Return (X, Y) of the center of cell containing provided text 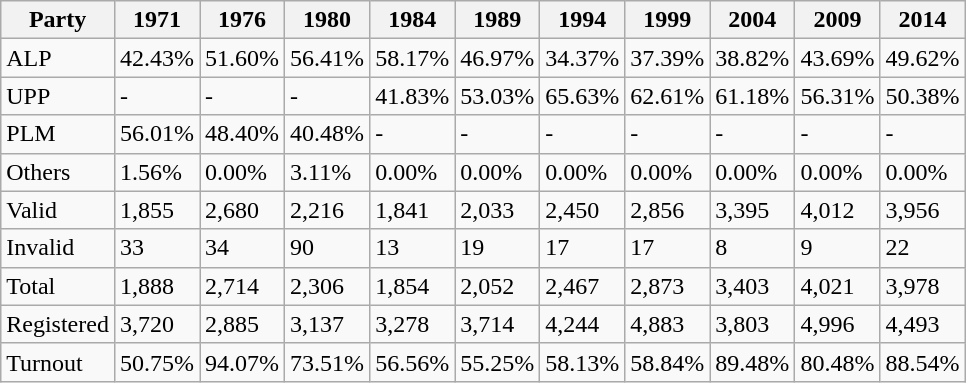
2,052 (498, 286)
3,978 (922, 286)
2,856 (668, 210)
43.69% (838, 58)
3,395 (752, 210)
3,714 (498, 324)
3.11% (328, 172)
Total (58, 286)
49.62% (922, 58)
2004 (752, 20)
ALP (58, 58)
62.61% (668, 96)
9 (838, 248)
58.17% (412, 58)
2014 (922, 20)
2,680 (242, 210)
2,033 (498, 210)
Turnout (58, 362)
22 (922, 248)
Others (58, 172)
55.25% (498, 362)
56.56% (412, 362)
1,854 (412, 286)
Valid (58, 210)
4,493 (922, 324)
4,012 (838, 210)
90 (328, 248)
3,956 (922, 210)
1.56% (156, 172)
53.03% (498, 96)
50.38% (922, 96)
1994 (582, 20)
2,873 (668, 286)
2,714 (242, 286)
4,021 (838, 286)
3,403 (752, 286)
1971 (156, 20)
94.07% (242, 362)
3,278 (412, 324)
41.83% (412, 96)
4,244 (582, 324)
89.48% (752, 362)
61.18% (752, 96)
1,855 (156, 210)
33 (156, 248)
2,450 (582, 210)
42.43% (156, 58)
1980 (328, 20)
8 (752, 248)
56.31% (838, 96)
Party (58, 20)
1984 (412, 20)
58.84% (668, 362)
46.97% (498, 58)
2,467 (582, 286)
37.39% (668, 58)
48.40% (242, 134)
19 (498, 248)
1,841 (412, 210)
65.63% (582, 96)
34 (242, 248)
38.82% (752, 58)
1999 (668, 20)
4,883 (668, 324)
1989 (498, 20)
4,996 (838, 324)
58.13% (582, 362)
2,216 (328, 210)
Invalid (58, 248)
PLM (58, 134)
2,306 (328, 286)
40.48% (328, 134)
1976 (242, 20)
2009 (838, 20)
34.37% (582, 58)
3,720 (156, 324)
73.51% (328, 362)
51.60% (242, 58)
UPP (58, 96)
2,885 (242, 324)
80.48% (838, 362)
88.54% (922, 362)
56.41% (328, 58)
50.75% (156, 362)
Registered (58, 324)
3,803 (752, 324)
56.01% (156, 134)
3,137 (328, 324)
1,888 (156, 286)
13 (412, 248)
